From the cell containing the given text, extract its center point as [X, Y] coordinate. 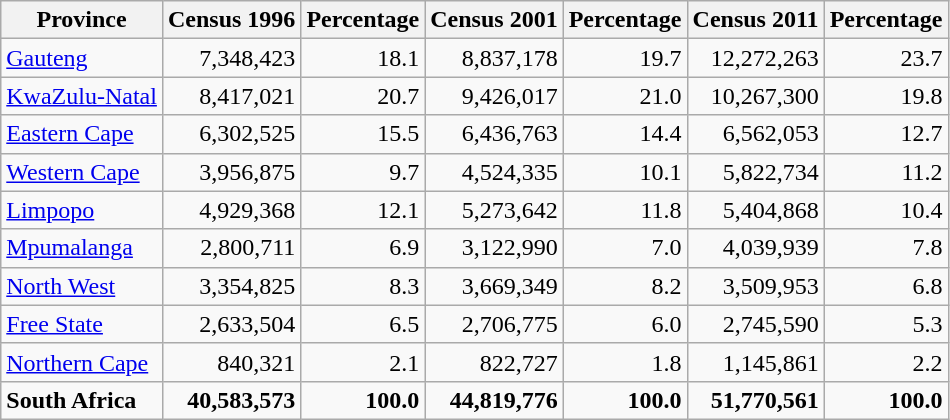
North West [82, 286]
6,436,763 [494, 134]
3,669,349 [494, 286]
2,706,775 [494, 324]
Gauteng [82, 58]
11.8 [625, 210]
8,837,178 [494, 58]
Census 2011 [756, 20]
1.8 [625, 362]
14.4 [625, 134]
12.1 [363, 210]
Free State [82, 324]
12,272,263 [756, 58]
822,727 [494, 362]
2,800,711 [231, 248]
Mpumalanga [82, 248]
KwaZulu-Natal [82, 96]
7,348,423 [231, 58]
10.1 [625, 172]
6.5 [363, 324]
1,145,861 [756, 362]
6,562,053 [756, 134]
8.3 [363, 286]
3,509,953 [756, 286]
23.7 [886, 58]
8.2 [625, 286]
12.7 [886, 134]
Province [82, 20]
2,745,590 [756, 324]
44,819,776 [494, 400]
Northern Cape [82, 362]
5,404,868 [756, 210]
15.5 [363, 134]
6.9 [363, 248]
51,770,561 [756, 400]
3,354,825 [231, 286]
3,956,875 [231, 172]
Western Cape [82, 172]
South Africa [82, 400]
2.2 [886, 362]
20.7 [363, 96]
18.1 [363, 58]
9.7 [363, 172]
2,633,504 [231, 324]
Limpopo [82, 210]
10,267,300 [756, 96]
840,321 [231, 362]
Eastern Cape [82, 134]
6,302,525 [231, 134]
7.8 [886, 248]
9,426,017 [494, 96]
5.3 [886, 324]
7.0 [625, 248]
19.8 [886, 96]
5,822,734 [756, 172]
4,929,368 [231, 210]
4,524,335 [494, 172]
3,122,990 [494, 248]
21.0 [625, 96]
5,273,642 [494, 210]
6.0 [625, 324]
40,583,573 [231, 400]
19.7 [625, 58]
4,039,939 [756, 248]
11.2 [886, 172]
2.1 [363, 362]
6.8 [886, 286]
8,417,021 [231, 96]
Census 2001 [494, 20]
10.4 [886, 210]
Census 1996 [231, 20]
